Scan for the cell matching the given text and deliver its [x, y] coordinate at center. 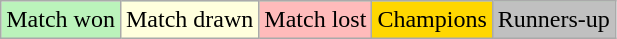
Champions [432, 20]
Match lost [316, 20]
Match drawn [189, 20]
Match won [61, 20]
Runners-up [554, 20]
